Extract the (X, Y) coordinate from the center of the cell holding the provided text.  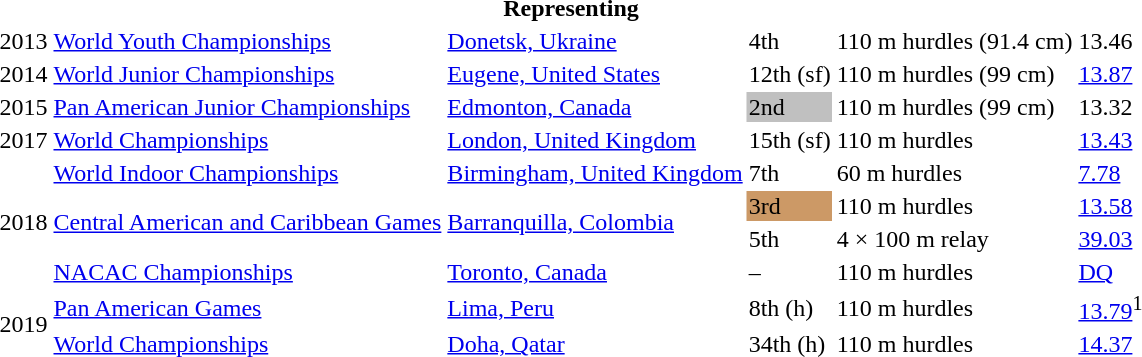
12th (sf) (790, 74)
7th (790, 173)
Toronto, Canada (595, 272)
4th (790, 41)
2nd (790, 107)
Pan American Games (248, 308)
Birmingham, United Kingdom (595, 173)
London, United Kingdom (595, 140)
Barranquilla, Colombia (595, 222)
Donetsk, Ukraine (595, 41)
Pan American Junior Championships (248, 107)
Eugene, United States (595, 74)
Central American and Caribbean Games (248, 222)
15th (sf) (790, 140)
World Junior Championships (248, 74)
Edmonton, Canada (595, 107)
– (790, 272)
World Youth Championships (248, 41)
5th (790, 239)
World Indoor Championships (248, 173)
World Championships (248, 140)
8th (h) (790, 308)
3rd (790, 206)
110 m hurdles (91.4 cm) (954, 41)
Lima, Peru (595, 308)
60 m hurdles (954, 173)
4 × 100 m relay (954, 239)
NACAC Championships (248, 272)
